Locate the cell with the specified text and output its (x, y) center coordinate. 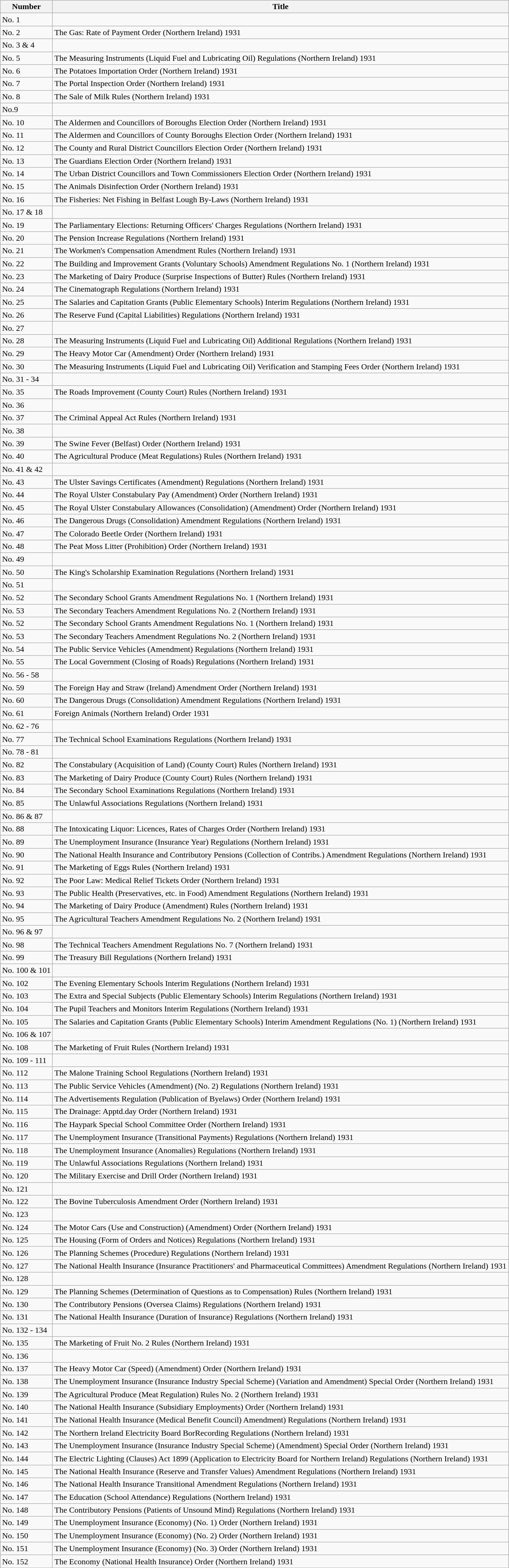
The Heavy Motor Car (Speed) (Amendment) Order (Northern Ireland) 1931 (280, 1368)
The Evening Elementary Schools Interim Regulations (Northern Ireland) 1931 (280, 983)
No. 48 (26, 546)
No. 82 (26, 765)
No. 2 (26, 32)
No. 98 (26, 945)
No. 121 (26, 1189)
No. 104 (26, 1009)
The King's Scholarship Examination Regulations (Northern Ireland) 1931 (280, 572)
No. 126 (26, 1253)
The Technical School Examinations Regulations (Northern Ireland) 1931 (280, 739)
The Economy (National Health Insurance) Order (Northern Ireland) 1931 (280, 1561)
No. 49 (26, 559)
No. 96 & 97 (26, 932)
The Fisheries: Net Fishing in Belfast Lough By-Laws (Northern Ireland) 1931 (280, 200)
No. 16 (26, 200)
No. 12 (26, 148)
No. 55 (26, 662)
No. 5 (26, 58)
The Poor Law: Medical Relief Tickets Order (Northern Ireland) 1931 (280, 880)
The Education (School Attendance) Regulations (Northern Ireland) 1931 (280, 1497)
The Local Government (Closing of Roads) Regulations (Northern Ireland) 1931 (280, 662)
The Treasury Bill Regulations (Northern Ireland) 1931 (280, 957)
No. 29 (26, 353)
The Unemployment Insurance (Insurance Year) Regulations (Northern Ireland) 1931 (280, 842)
No. 20 (26, 238)
No. 125 (26, 1240)
No. 124 (26, 1227)
No. 151 (26, 1548)
No. 15 (26, 187)
The Peat Moss Litter (Prohibition) Order (Northern Ireland) 1931 (280, 546)
The Northern Ireland Electricity Board BorRecording Regulations (Northern Ireland) 1931 (280, 1433)
No. 60 (26, 700)
No. 78 - 81 (26, 752)
No. 109 - 111 (26, 1060)
No. 86 & 87 (26, 816)
No. 38 (26, 431)
No. 40 (26, 456)
The Public Health (Preservatives, etc. in Food) Amendment Regulations (Northern Ireland) 1931 (280, 893)
Number (26, 7)
No. 117 (26, 1137)
No. 108 (26, 1047)
Foreign Animals (Northern Ireland) Order 1931 (280, 713)
No. 135 (26, 1343)
No. 77 (26, 739)
No. 26 (26, 315)
No. 61 (26, 713)
The Measuring Instruments (Liquid Fuel and Lubricating Oil) Additional Regulations (Northern Ireland) 1931 (280, 341)
No. 130 (26, 1304)
The Marketing of Fruit Rules (Northern Ireland) 1931 (280, 1047)
The Workmen's Compensation Amendment Rules (Northern Ireland) 1931 (280, 251)
The Planning Schemes (Determination of Questions as to Compensation) Rules (Northern Ireland) 1931 (280, 1292)
No. 10 (26, 122)
The Unemployment Insurance (Insurance Industry Special Scheme) (Amendment) Special Order (Northern Ireland) 1931 (280, 1446)
No. 84 (26, 791)
No. 140 (26, 1407)
The Unemployment Insurance (Anomalies) Regulations (Northern Ireland) 1931 (280, 1150)
The Haypark Special School Committee Order (Northern Ireland) 1931 (280, 1124)
The Criminal Appeal Act Rules (Northern Ireland) 1931 (280, 418)
The Bovine Tuberculosis Amendment Order (Northern Ireland) 1931 (280, 1202)
No. 30 (26, 366)
No. 35 (26, 392)
The Marketing of Eggs Rules (Northern Ireland) 1931 (280, 868)
The Salaries and Capitation Grants (Public Elementary Schools) Interim Regulations (Northern Ireland) 1931 (280, 302)
No. 112 (26, 1073)
Title (280, 7)
The Urban District Councillors and Town Commissioners Election Order (Northern Ireland) 1931 (280, 174)
No. 36 (26, 405)
No. 13 (26, 161)
The Colorado Beetle Order (Northern Ireland) 1931 (280, 533)
The Roads Improvement (County Court) Rules (Northern Ireland) 1931 (280, 392)
The Extra and Special Subjects (Public Elementary Schools) Interim Regulations (Northern Ireland) 1931 (280, 996)
The Unemployment Insurance (Economy) (No. 2) Order (Northern Ireland) 1931 (280, 1536)
No. 90 (26, 855)
No. 129 (26, 1292)
No. 123 (26, 1215)
The Advertisements Regulation (Publication of Byelaws) Order (Northern Ireland) 1931 (280, 1099)
No. 149 (26, 1523)
The Reserve Fund (Capital Liabilities) Regulations (Northern Ireland) 1931 (280, 315)
The National Health Insurance (Medical Benefit Council) Amendment) Regulations (Northern Ireland) 1931 (280, 1420)
The Guardians Election Order (Northern Ireland) 1931 (280, 161)
No. 21 (26, 251)
The Public Service Vehicles (Amendment) Regulations (Northern Ireland) 1931 (280, 649)
No. 27 (26, 328)
The Marketing of Dairy Produce (Amendment) Rules (Northern Ireland) 1931 (280, 906)
No. 131 (26, 1317)
The Malone Training School Regulations (Northern Ireland) 1931 (280, 1073)
The Military Exercise and Drill Order (Northern Ireland) 1931 (280, 1176)
No. 120 (26, 1176)
The Intoxicating Liquor: Licences, Rates of Charges Order (Northern Ireland) 1931 (280, 829)
No. 51 (26, 585)
No. 1 (26, 20)
No. 100 & 101 (26, 970)
The Electric Lighting (Clauses) Act 1899 (Application to Electricity Board for Northern Ireland) Regulations (Northern Ireland) 1931 (280, 1459)
No. 128 (26, 1279)
The Heavy Motor Car (Amendment) Order (Northern Ireland) 1931 (280, 353)
The National Health Insurance Transitional Amendment Regulations (Northern Ireland) 1931 (280, 1484)
The Marketing of Dairy Produce (County Court) Rules (Northern Ireland) 1931 (280, 777)
The Marketing of Dairy Produce (Surprise Inspections of Butter) Rules (Northern Ireland) 1931 (280, 276)
The Swine Fever (Belfast) Order (Northern Ireland) 1931 (280, 444)
The Gas: Rate of Payment Order (Northern Ireland) 1931 (280, 32)
No. 46 (26, 521)
No. 115 (26, 1112)
No. 103 (26, 996)
No. 25 (26, 302)
The National Health Insurance (Subsidiary Employments) Order (Northern Ireland) 1931 (280, 1407)
The Public Service Vehicles (Amendment) (No. 2) Regulations (Northern Ireland) 1931 (280, 1086)
No. 50 (26, 572)
No. 45 (26, 508)
No. 3 & 4 (26, 45)
The National Health Insurance (Reserve and Transfer Values) Amendment Regulations (Northern Ireland) 1931 (280, 1471)
The Foreign Hay and Straw (Ireland) Amendment Order (Northern Ireland) 1931 (280, 688)
The Parliamentary Elections: Returning Officers' Charges Regulations (Northern Ireland) 1931 (280, 225)
No. 19 (26, 225)
The Unemployment Insurance (Economy) (No. 1) Order (Northern Ireland) 1931 (280, 1523)
No. 11 (26, 135)
The Technical Teachers Amendment Regulations No. 7 (Northern Ireland) 1931 (280, 945)
The Planning Schemes (Procedure) Regulations (Northern Ireland) 1931 (280, 1253)
No. 147 (26, 1497)
The Portal Inspection Order (Northern Ireland) 1931 (280, 84)
The Unemployment Insurance (Transitional Payments) Regulations (Northern Ireland) 1931 (280, 1137)
The Marketing of Fruit No. 2 Rules (Northern Ireland) 1931 (280, 1343)
The Unemployment Insurance (Insurance Industry Special Scheme) (Variation and Amendment) Special Order (Northern Ireland) 1931 (280, 1381)
The Aldermen and Councillors of Boroughs Election Order (Northern Ireland) 1931 (280, 122)
The Animals Disinfection Order (Northern Ireland) 1931 (280, 187)
No. 6 (26, 71)
No. 139 (26, 1394)
No. 119 (26, 1163)
No. 127 (26, 1266)
No. 132 - 134 (26, 1330)
No. 44 (26, 495)
The Potatoes Importation Order (Northern Ireland) 1931 (280, 71)
No. 8 (26, 97)
No. 152 (26, 1561)
No. 146 (26, 1484)
The Agricultural Teachers Amendment Regulations No. 2 (Northern Ireland) 1931 (280, 919)
No. 37 (26, 418)
No. 137 (26, 1368)
No. 23 (26, 276)
No. 43 (26, 482)
The National Health Insurance (Duration of Insurance) Regulations (Northern Ireland) 1931 (280, 1317)
The Cinematograph Regulations (Northern Ireland) 1931 (280, 289)
No. 85 (26, 803)
No. 91 (26, 868)
No. 144 (26, 1459)
The Agricultural Produce (Meat Regulation) Rules No. 2 (Northern Ireland) 1931 (280, 1394)
No. 56 - 58 (26, 675)
No. 41 & 42 (26, 469)
No. 106 & 107 (26, 1035)
No. 31 - 34 (26, 379)
No. 143 (26, 1446)
The Unemployment Insurance (Economy) (No. 3) Order (Northern Ireland) 1931 (280, 1548)
No. 142 (26, 1433)
The Drainage: Apptd.day Order (Northern Ireland) 1931 (280, 1112)
The Aldermen and Councillors of County Boroughs Election Order (Northern Ireland) 1931 (280, 135)
No. 22 (26, 264)
No. 116 (26, 1124)
The Measuring Instruments (Liquid Fuel and Lubricating Oil) Verification and Stamping Fees Order (Northern Ireland) 1931 (280, 366)
The Royal Ulster Constabulary Pay (Amendment) Order (Northern Ireland) 1931 (280, 495)
The Royal Ulster Constabulary Allowances (Consolidation) (Amendment) Order (Northern Ireland) 1931 (280, 508)
The Contributory Pensions (Patients of Unsound Mind) Regulations (Northern Ireland) 1931 (280, 1510)
No. 145 (26, 1471)
No. 114 (26, 1099)
No. 148 (26, 1510)
No. 95 (26, 919)
The Salaries and Capitation Grants (Public Elementary Schools) Interim Amendment Regulations (No. 1) (Northern Ireland) 1931 (280, 1022)
No. 28 (26, 341)
No. 14 (26, 174)
No. 136 (26, 1356)
No. 88 (26, 829)
No. 47 (26, 533)
No. 105 (26, 1022)
No. 62 - 76 (26, 726)
No. 24 (26, 289)
No. 54 (26, 649)
No. 99 (26, 957)
No. 89 (26, 842)
No.9 (26, 109)
The Sale of Milk Rules (Northern Ireland) 1931 (280, 97)
No. 92 (26, 880)
The Constabulary (Acquisition of Land) (County Court) Rules (Northern Ireland) 1931 (280, 765)
No. 150 (26, 1536)
No. 17 & 18 (26, 212)
The Motor Cars (Use and Construction) (Amendment) Order (Northern Ireland) 1931 (280, 1227)
No. 93 (26, 893)
The National Health Insurance and Contributory Pensions (Collection of Contribs.) Amendment Regulations (Northern Ireland) 1931 (280, 855)
No. 94 (26, 906)
No. 118 (26, 1150)
The Measuring Instruments (Liquid Fuel and Lubricating Oil) Regulations (Northern Ireland) 1931 (280, 58)
No. 83 (26, 777)
The Secondary School Examinations Regulations (Northern Ireland) 1931 (280, 791)
No. 39 (26, 444)
The Ulster Savings Certificates (Amendment) Regulations (Northern Ireland) 1931 (280, 482)
No. 7 (26, 84)
The Contributory Pensions (Oversea Claims) Regulations (Northern Ireland) 1931 (280, 1304)
The Pension Increase Regulations (Northern Ireland) 1931 (280, 238)
The National Health Insurance (Insurance Practitioners' and Pharmaceutical Committees) Amendment Regulations (Northern Ireland) 1931 (280, 1266)
The Building and Improvement Grants (Voluntary Schools) Amendment Regulations No. 1 (Northern Ireland) 1931 (280, 264)
No. 102 (26, 983)
The Housing (Form of Orders and Notices) Regulations (Northern Ireland) 1931 (280, 1240)
No. 122 (26, 1202)
The County and Rural District Councillors Election Order (Northern Ireland) 1931 (280, 148)
The Pupil Teachers and Monitors Interim Regulations (Northern Ireland) 1931 (280, 1009)
The Agricultural Produce (Meat Regulations) Rules (Northern Ireland) 1931 (280, 456)
No. 138 (26, 1381)
No. 141 (26, 1420)
No. 113 (26, 1086)
No. 59 (26, 688)
